Pinpoint the cell where the given text exists, returning its (x, y) midpoint coordinate. 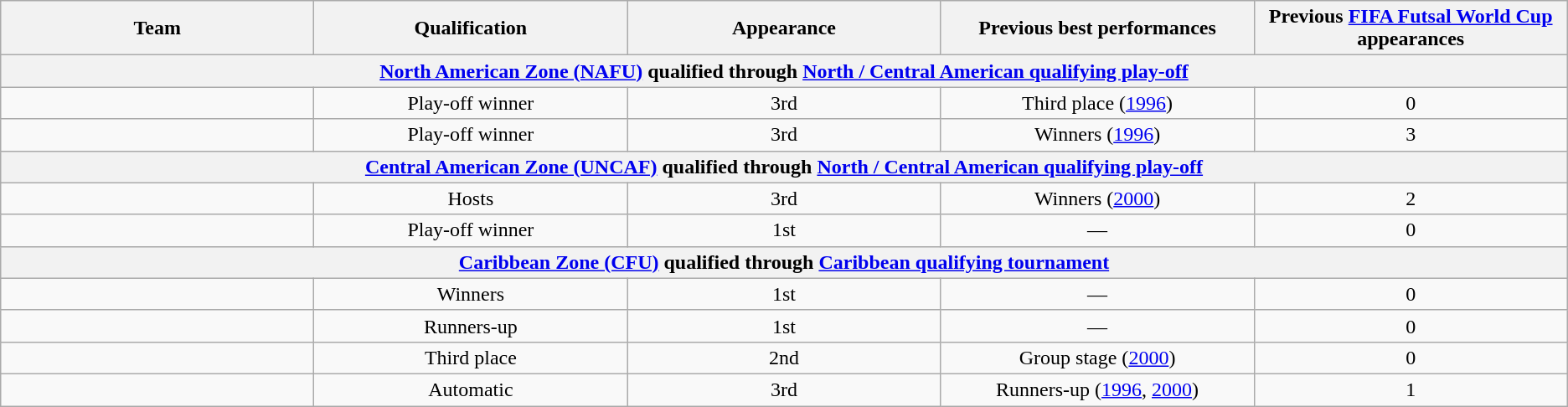
Qualification (471, 28)
North American Zone (NAFU) qualified through North / Central American qualifying play-off (784, 71)
Central American Zone (UNCAF) qualified through North / Central American qualifying play-off (784, 167)
Automatic (471, 389)
2nd (784, 358)
Runners-up (1996, 2000) (1097, 389)
Winners (2000) (1097, 198)
Runners-up (471, 326)
Third place (1996) (1097, 103)
1 (1411, 389)
Team (157, 28)
Caribbean Zone (CFU) qualified through Caribbean qualifying tournament (784, 262)
2 (1411, 198)
Third place (471, 358)
Previous FIFA Futsal World Cup appearances (1411, 28)
Appearance (784, 28)
Winners (1996) (1097, 135)
Hosts (471, 198)
Winners (471, 294)
3 (1411, 135)
Previous best performances (1097, 28)
Group stage (2000) (1097, 358)
